Locate the cell with the specified text and output its [x, y] center coordinate. 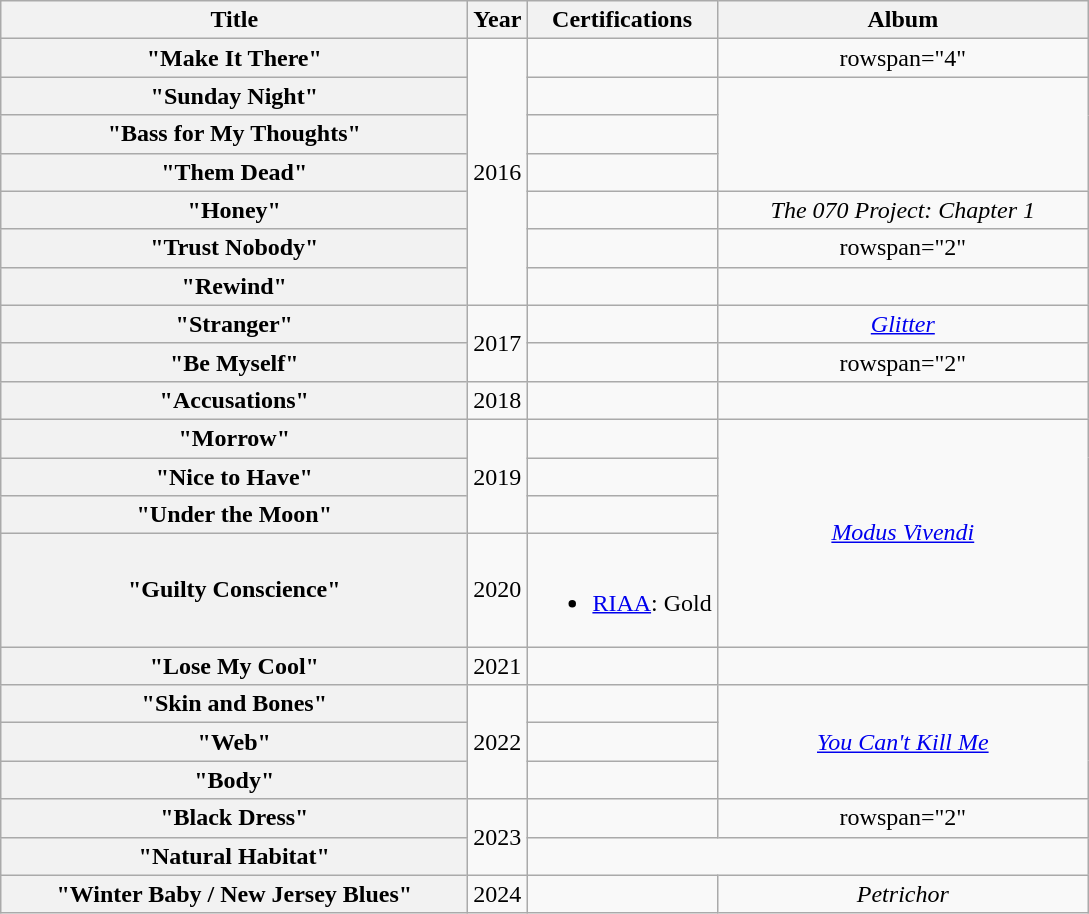
Modus Vivendi [902, 532]
"Black Dress" [234, 818]
"Morrow" [234, 438]
"Honey" [234, 210]
The 070 Project: Chapter 1 [902, 210]
Album [902, 20]
"Accusations" [234, 400]
2022 [498, 742]
rowspan="4" [902, 58]
"Trust Nobody" [234, 248]
Certifications [622, 20]
"Body" [234, 780]
2016 [498, 172]
RIAA: Gold [622, 590]
2021 [498, 666]
"Skin and Bones" [234, 704]
2019 [498, 476]
"Be Myself" [234, 362]
"Make It There" [234, 58]
2018 [498, 400]
"Stranger" [234, 324]
"Sunday Night" [234, 96]
Petrichor [902, 894]
2023 [498, 837]
"Winter Baby / New Jersey Blues" [234, 894]
"Rewind" [234, 286]
2020 [498, 590]
"Them Dead" [234, 172]
Year [498, 20]
"Lose My Cool" [234, 666]
Glitter [902, 324]
2024 [498, 894]
"Nice to Have" [234, 477]
2017 [498, 343]
"Under the Moon" [234, 515]
You Can't Kill Me [902, 742]
"Bass for My Thoughts" [234, 134]
Title [234, 20]
"Guilty Conscience" [234, 590]
"Natural Habitat" [234, 856]
"Web" [234, 742]
